Capture the cell that displays the provided text and extract its [X, Y] central coordinate. 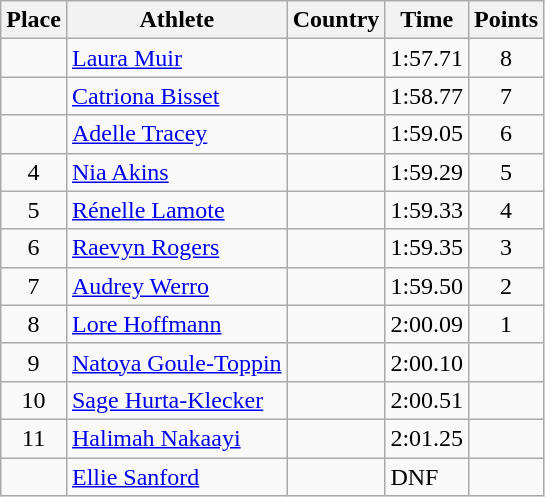
DNF [427, 477]
1:59.33 [427, 210]
2:01.25 [427, 438]
11 [34, 438]
Halimah Nakaayi [176, 438]
Place [34, 20]
1:59.05 [427, 134]
1:57.71 [427, 58]
Points [506, 20]
9 [34, 362]
1:59.50 [427, 286]
Sage Hurta-Klecker [176, 400]
Athlete [176, 20]
Raevyn Rogers [176, 248]
1:59.35 [427, 248]
1:59.29 [427, 172]
2 [506, 286]
1:58.77 [427, 96]
10 [34, 400]
2:00.10 [427, 362]
2:00.09 [427, 324]
Catriona Bisset [176, 96]
Ellie Sanford [176, 477]
Nia Akins [176, 172]
Lore Hoffmann [176, 324]
Audrey Werro [176, 286]
Country [336, 20]
3 [506, 248]
1 [506, 324]
Laura Muir [176, 58]
Rénelle Lamote [176, 210]
Time [427, 20]
Natoya Goule-Toppin [176, 362]
2:00.51 [427, 400]
Adelle Tracey [176, 134]
